From the cell containing the given text, extract its center point as [X, Y] coordinate. 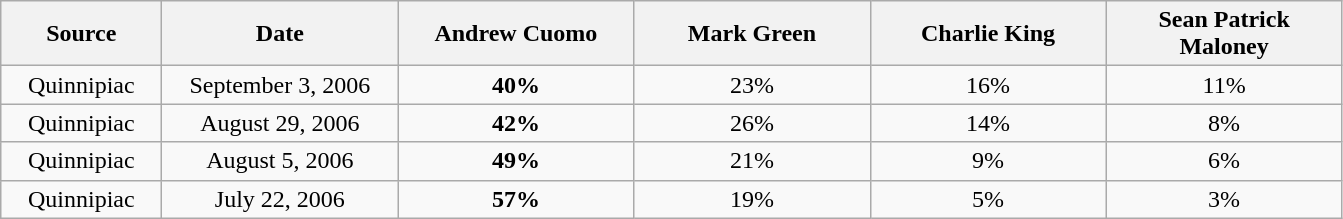
16% [988, 85]
Charlie King [988, 34]
August 29, 2006 [280, 123]
19% [752, 199]
August 5, 2006 [280, 161]
Sean Patrick Maloney [1224, 34]
July 22, 2006 [280, 199]
September 3, 2006 [280, 85]
6% [1224, 161]
23% [752, 85]
57% [516, 199]
21% [752, 161]
40% [516, 85]
Date [280, 34]
42% [516, 123]
9% [988, 161]
11% [1224, 85]
3% [1224, 199]
26% [752, 123]
Mark Green [752, 34]
Source [82, 34]
5% [988, 199]
49% [516, 161]
14% [988, 123]
Andrew Cuomo [516, 34]
8% [1224, 123]
